Detect which cell encompasses the target text, then output its (X, Y) center coordinate. 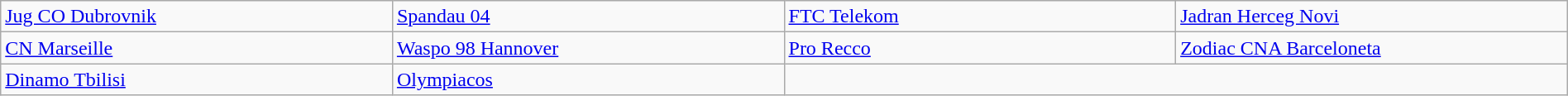
Jug CO Dubrovnik (197, 17)
Pro Recco (980, 48)
Zodiac CNA Barceloneta (1372, 48)
Spandau 04 (588, 17)
Waspo 98 Hannover (588, 48)
Dinamo Tbilisi (197, 79)
Olympiacos (588, 79)
Jadran Herceg Novi (1372, 17)
CN Marseille (197, 48)
FTC Telekom (980, 17)
